Find where the given text appears and provide that cell's center as (x, y) coordinate. 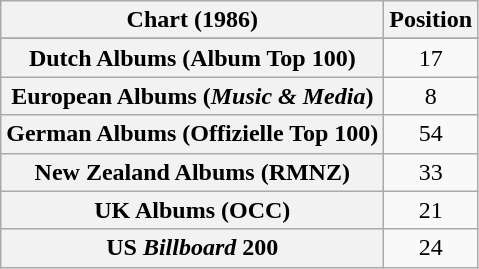
24 (431, 248)
21 (431, 210)
Dutch Albums (Album Top 100) (192, 58)
8 (431, 96)
UK Albums (OCC) (192, 210)
17 (431, 58)
Chart (1986) (192, 20)
US Billboard 200 (192, 248)
European Albums (Music & Media) (192, 96)
German Albums (Offizielle Top 100) (192, 134)
33 (431, 172)
New Zealand Albums (RMNZ) (192, 172)
Position (431, 20)
54 (431, 134)
